Extract the [X, Y] coordinate from the center of the cell holding the provided text.  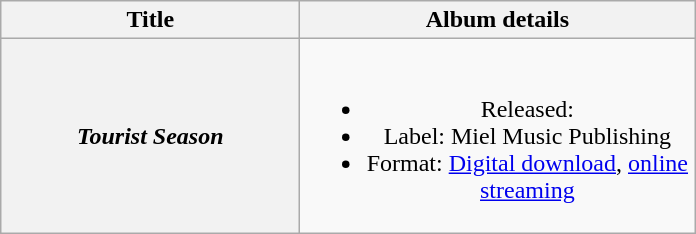
Tourist Season [150, 136]
Released: Label: Miel Music PublishingFormat: Digital download, online streaming [498, 136]
Title [150, 20]
Album details [498, 20]
